From the cell containing the given text, extract its center point as [x, y] coordinate. 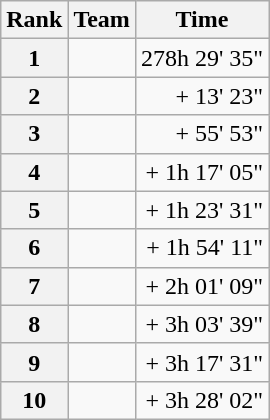
Time [202, 20]
4 [34, 172]
+ 3h 28' 02" [202, 400]
3 [34, 134]
Rank [34, 20]
6 [34, 248]
7 [34, 286]
+ 1h 17' 05" [202, 172]
+ 55' 53" [202, 134]
+ 13' 23" [202, 96]
5 [34, 210]
1 [34, 58]
2 [34, 96]
+ 3h 03' 39" [202, 324]
10 [34, 400]
Team [102, 20]
9 [34, 362]
278h 29' 35" [202, 58]
+ 2h 01' 09" [202, 286]
+ 1h 23' 31" [202, 210]
8 [34, 324]
+ 3h 17' 31" [202, 362]
+ 1h 54' 11" [202, 248]
